From the cell containing the given text, extract its center point as (x, y) coordinate. 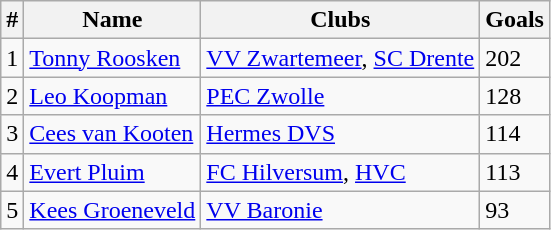
4 (12, 172)
Kees Groeneveld (112, 210)
3 (12, 134)
2 (12, 96)
Tonny Roosken (112, 58)
202 (515, 58)
1 (12, 58)
Leo Koopman (112, 96)
PEC Zwolle (340, 96)
FC Hilversum, HVC (340, 172)
113 (515, 172)
VV Zwartemeer, SC Drente (340, 58)
Name (112, 20)
5 (12, 210)
# (12, 20)
Hermes DVS (340, 134)
114 (515, 134)
Goals (515, 20)
128 (515, 96)
Cees van Kooten (112, 134)
93 (515, 210)
VV Baronie (340, 210)
Evert Pluim (112, 172)
Clubs (340, 20)
